Identify which cell holds the provided text, then report its (x, y) central coordinate. 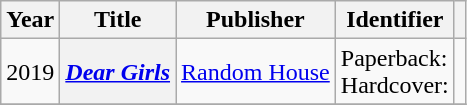
Year (30, 20)
Publisher (256, 20)
Title (118, 20)
2019 (30, 72)
Dear Girls (118, 72)
Paperback: Hardcover: (394, 72)
Random House (256, 72)
Identifier (394, 20)
